Identify which cell holds the provided text, then report its (x, y) central coordinate. 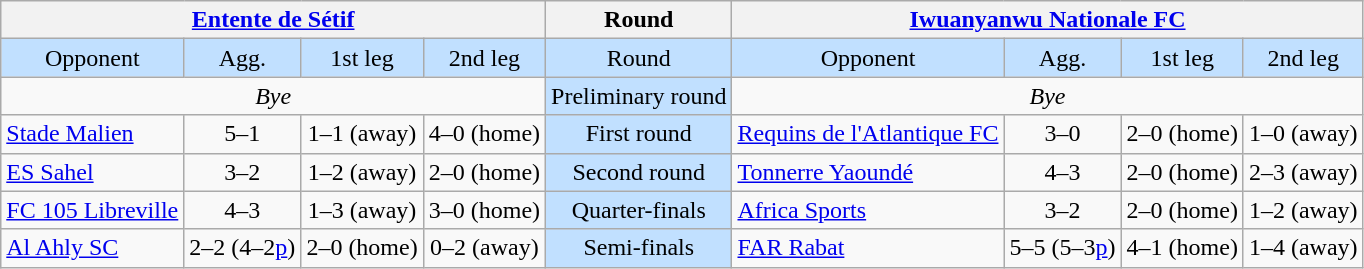
1–3 (away) (362, 210)
4–0 (home) (484, 134)
Requins de l'Atlantique FC (868, 134)
Africa Sports (868, 210)
Iwuanyanwu Nationale FC (1048, 20)
0–2 (away) (484, 248)
Semi-finals (639, 248)
Tonnerre Yaoundé (868, 172)
Stade Malien (92, 134)
Al Ahly SC (92, 248)
1–0 (away) (1303, 134)
4–1 (home) (1182, 248)
5–1 (242, 134)
1–1 (away) (362, 134)
First round (639, 134)
FAR Rabat (868, 248)
Quarter-finals (639, 210)
ES Sahel (92, 172)
5–5 (5–3p) (1062, 248)
Entente de Sétif (274, 20)
1–4 (away) (1303, 248)
3–0 (home) (484, 210)
2–3 (away) (1303, 172)
Second round (639, 172)
Preliminary round (639, 96)
3–0 (1062, 134)
2–2 (4–2p) (242, 248)
FC 105 Libreville (92, 210)
